Output the [X, Y] coordinate of the center of the cell containing the given text.  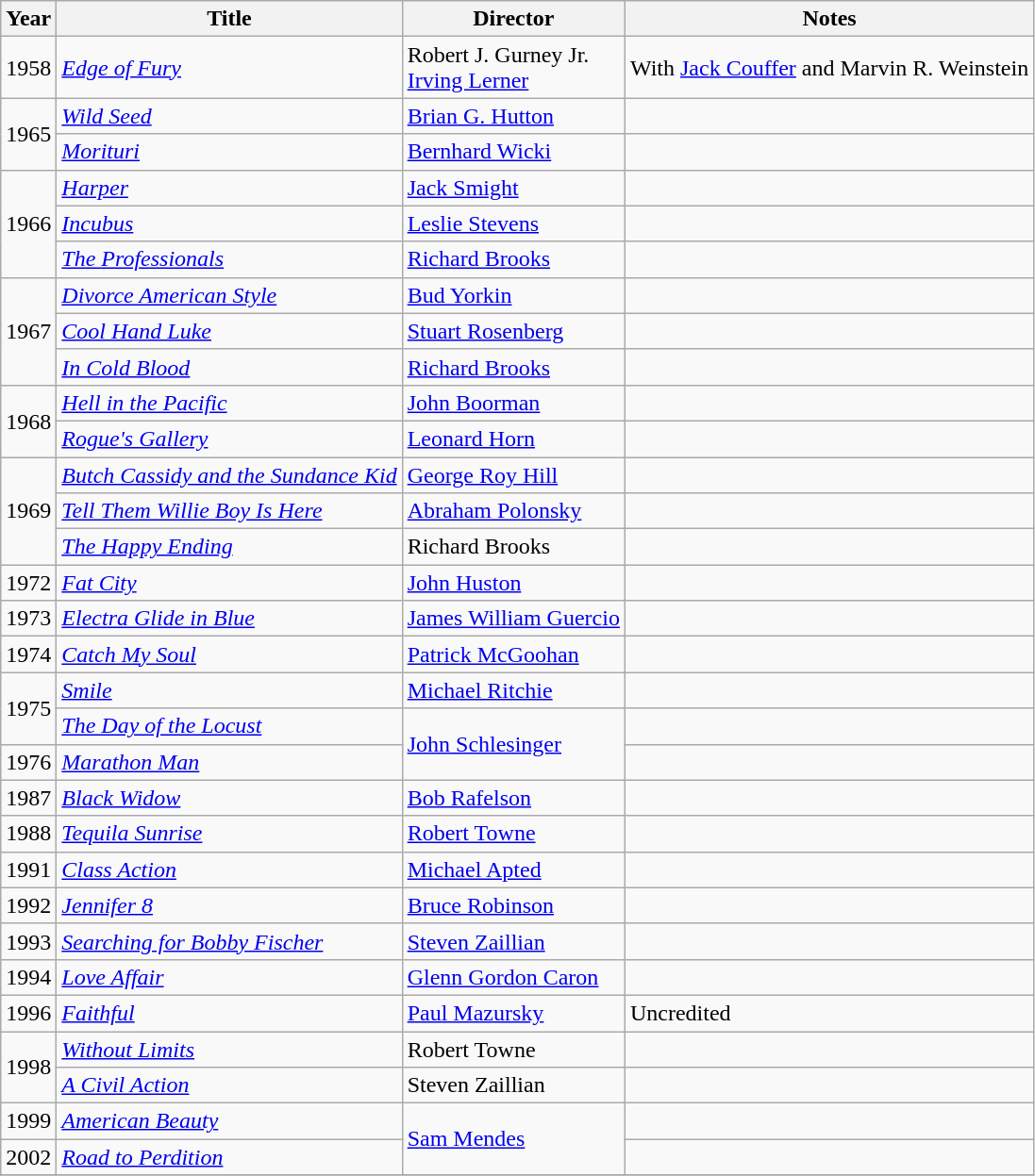
Leslie Stevens [513, 224]
1969 [28, 510]
1994 [28, 977]
Love Affair [229, 977]
Fat City [229, 583]
Robert J. Gurney Jr.Irving Lerner [513, 68]
1993 [28, 941]
Morituri [229, 152]
1968 [28, 421]
Catch My Soul [229, 654]
Jennifer 8 [229, 905]
1973 [28, 619]
Stuart Rosenberg [513, 331]
Notes [828, 19]
Edge of Fury [229, 68]
Michael Apted [513, 870]
2002 [28, 1157]
Divorce American Style [229, 295]
Hell in the Pacific [229, 403]
Cool Hand Luke [229, 331]
Director [513, 19]
Class Action [229, 870]
John Boorman [513, 403]
1999 [28, 1121]
George Roy Hill [513, 474]
1965 [28, 134]
Uncredited [828, 1013]
Marathon Man [229, 762]
Year [28, 19]
Tequila Sunrise [229, 834]
Paul Mazursky [513, 1013]
Bob Rafelson [513, 798]
The Day of the Locust [229, 726]
With Jack Couffer and Marvin R. Weinstein [828, 68]
1975 [28, 708]
Rogue's Gallery [229, 439]
1987 [28, 798]
Electra Glide in Blue [229, 619]
Abraham Polonsky [513, 511]
Incubus [229, 224]
1966 [28, 224]
Faithful [229, 1013]
Jack Smight [513, 188]
1991 [28, 870]
Patrick McGoohan [513, 654]
1967 [28, 331]
The Professionals [229, 259]
1996 [28, 1013]
Road to Perdition [229, 1157]
Without Limits [229, 1050]
Tell Them Willie Boy Is Here [229, 511]
Brian G. Hutton [513, 116]
In Cold Blood [229, 367]
Bud Yorkin [513, 295]
Black Widow [229, 798]
1976 [28, 762]
1958 [28, 68]
1998 [28, 1068]
Harper [229, 188]
1972 [28, 583]
American Beauty [229, 1121]
Bruce Robinson [513, 905]
The Happy Ending [229, 547]
Bernhard Wicki [513, 152]
Michael Ritchie [513, 690]
1988 [28, 834]
1992 [28, 905]
James William Guercio [513, 619]
Glenn Gordon Caron [513, 977]
1974 [28, 654]
A Civil Action [229, 1085]
Smile [229, 690]
Wild Seed [229, 116]
Leonard Horn [513, 439]
Title [229, 19]
Butch Cassidy and the Sundance Kid [229, 474]
Searching for Bobby Fischer [229, 941]
John Schlesinger [513, 744]
John Huston [513, 583]
Sam Mendes [513, 1139]
